Capture the cell that displays the provided text and extract its (x, y) central coordinate. 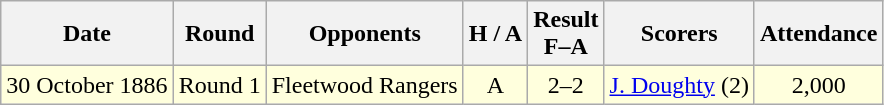
Round 1 (220, 85)
A (495, 85)
Fleetwood Rangers (364, 85)
Scorers (679, 34)
Opponents (364, 34)
Round (220, 34)
J. Doughty (2) (679, 85)
30 October 1886 (87, 85)
H / A (495, 34)
Date (87, 34)
2–2 (566, 85)
Attendance (818, 34)
ResultF–A (566, 34)
2,000 (818, 85)
